Determine the (x, y) coordinate at the center of the cell enclosing the given text.  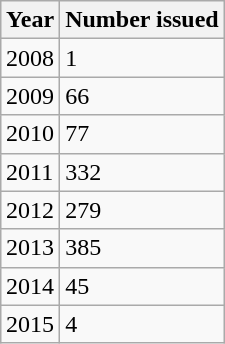
2008 (30, 58)
2009 (30, 96)
2011 (30, 172)
2015 (30, 324)
2013 (30, 248)
1 (142, 58)
2014 (30, 286)
2010 (30, 134)
279 (142, 210)
Number issued (142, 20)
77 (142, 134)
385 (142, 248)
2012 (30, 210)
45 (142, 286)
Year (30, 20)
332 (142, 172)
66 (142, 96)
4 (142, 324)
